Extract the [X, Y] coordinate from the center of the cell holding the provided text.  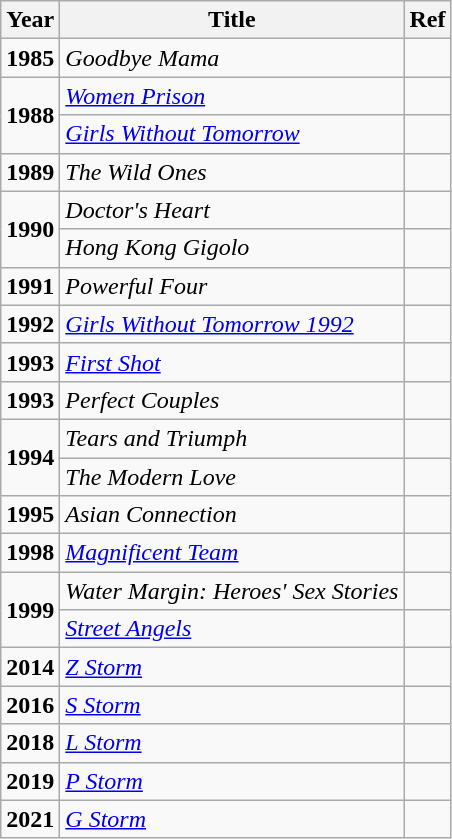
Title [232, 20]
Water Margin: Heroes' Sex Stories [232, 591]
Year [30, 20]
Goodbye Mama [232, 58]
S Storm [232, 705]
Magnificent Team [232, 553]
Hong Kong Gigolo [232, 248]
Street Angels [232, 629]
First Shot [232, 362]
1989 [30, 172]
Girls Without Tomorrow 1992 [232, 324]
2016 [30, 705]
Women Prison [232, 96]
L Storm [232, 743]
1985 [30, 58]
Ref [428, 20]
P Storm [232, 781]
1994 [30, 457]
2021 [30, 819]
The Modern Love [232, 477]
1988 [30, 115]
Tears and Triumph [232, 438]
1995 [30, 515]
G Storm [232, 819]
Perfect Couples [232, 400]
Powerful Four [232, 286]
1998 [30, 553]
Z Storm [232, 667]
1999 [30, 610]
The Wild Ones [232, 172]
2019 [30, 781]
Doctor's Heart [232, 210]
2018 [30, 743]
1992 [30, 324]
2014 [30, 667]
Asian Connection [232, 515]
1990 [30, 229]
Girls Without Tomorrow [232, 134]
1991 [30, 286]
